Identify which cell holds the provided text, then report its [X, Y] central coordinate. 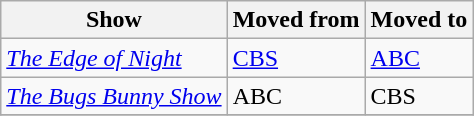
Show [114, 20]
Moved to [419, 20]
The Bugs Bunny Show [114, 96]
Moved from [296, 20]
The Edge of Night [114, 58]
